From the cell containing the given text, extract its center point as [x, y] coordinate. 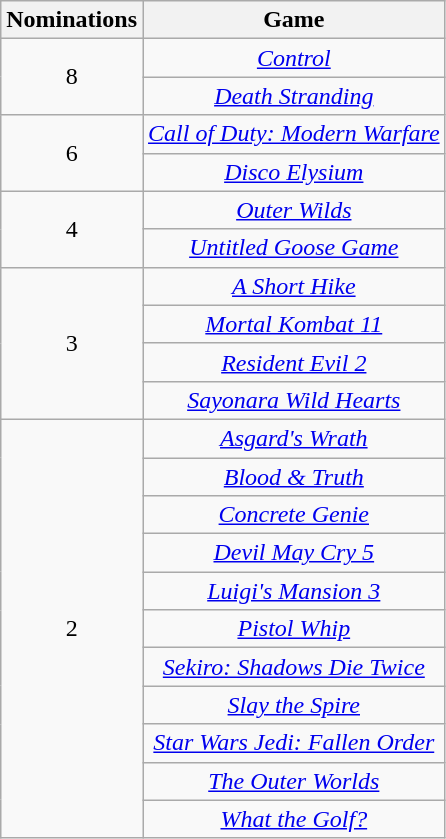
Call of Duty: Modern Warfare [294, 134]
Outer Wilds [294, 210]
Concrete Genie [294, 515]
4 [72, 229]
A Short Hike [294, 286]
Blood & Truth [294, 477]
Slay the Spire [294, 705]
Asgard's Wrath [294, 438]
Sekiro: Shadows Die Twice [294, 667]
Death Stranding [294, 96]
Nominations [72, 20]
Devil May Cry 5 [294, 553]
2 [72, 628]
Pistol Whip [294, 629]
Untitled Goose Game [294, 248]
6 [72, 153]
What the Golf? [294, 819]
Disco Elysium [294, 172]
Resident Evil 2 [294, 362]
Control [294, 58]
3 [72, 343]
The Outer Worlds [294, 781]
Mortal Kombat 11 [294, 324]
Game [294, 20]
Luigi's Mansion 3 [294, 591]
Star Wars Jedi: Fallen Order [294, 743]
8 [72, 77]
Sayonara Wild Hearts [294, 400]
